Find where the given text appears and provide that cell's center as (X, Y) coordinate. 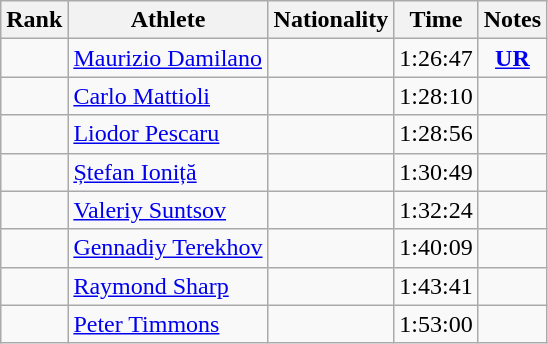
UR (512, 58)
1:40:09 (436, 248)
Maurizio Damilano (168, 58)
1:53:00 (436, 324)
Athlete (168, 20)
Rank (34, 20)
1:26:47 (436, 58)
Time (436, 20)
Peter Timmons (168, 324)
Raymond Sharp (168, 286)
1:43:41 (436, 286)
Liodor Pescaru (168, 134)
Ștefan Ioniță (168, 172)
Valeriy Suntsov (168, 210)
Gennadiy Terekhov (168, 248)
1:30:49 (436, 172)
Notes (512, 20)
Carlo Mattioli (168, 96)
1:28:10 (436, 96)
Nationality (331, 20)
1:28:56 (436, 134)
1:32:24 (436, 210)
